Capture the cell that displays the provided text and extract its [x, y] central coordinate. 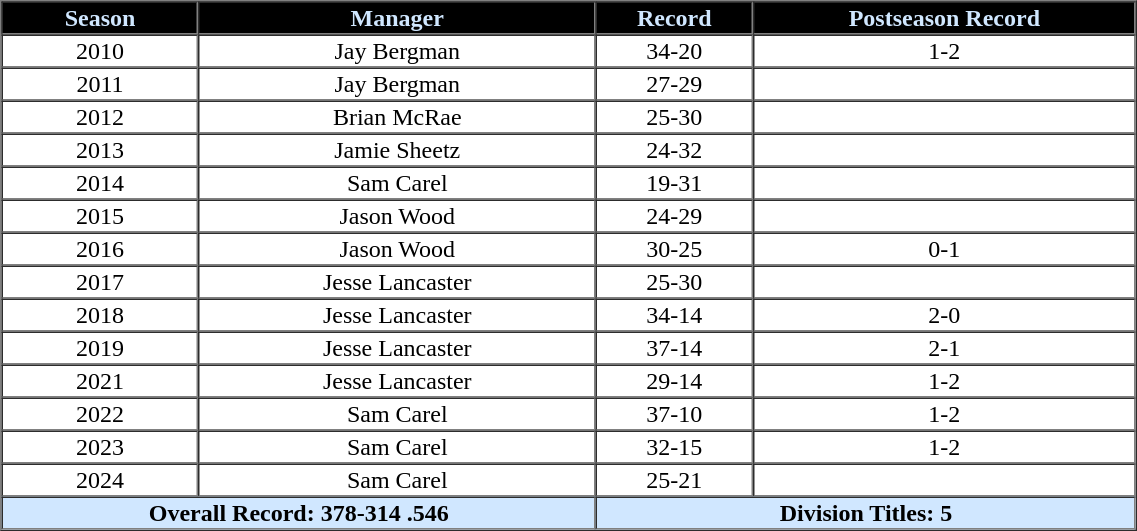
2011 [100, 84]
Division Titles: 5 [866, 512]
2018 [100, 314]
2015 [100, 216]
2016 [100, 248]
25-21 [674, 480]
24-29 [674, 216]
Manager [398, 18]
2019 [100, 348]
19-31 [674, 182]
2024 [100, 480]
Jamie Sheetz [398, 150]
2-1 [944, 348]
37-10 [674, 414]
29-14 [674, 380]
Overall Record: 378-314 .546 [299, 512]
2022 [100, 414]
34-14 [674, 314]
Season [100, 18]
Brian McRae [398, 116]
Postseason Record [944, 18]
2010 [100, 50]
2012 [100, 116]
2021 [100, 380]
Record [674, 18]
24-32 [674, 150]
32-15 [674, 446]
37-14 [674, 348]
2014 [100, 182]
2023 [100, 446]
34-20 [674, 50]
0-1 [944, 248]
2017 [100, 282]
2-0 [944, 314]
27-29 [674, 84]
2013 [100, 150]
30-25 [674, 248]
